Return (x, y) of the center of cell containing provided text 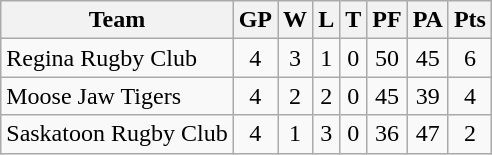
Moose Jaw Tigers (117, 96)
Pts (470, 20)
50 (387, 58)
L (326, 20)
W (296, 20)
6 (470, 58)
GP (255, 20)
47 (428, 134)
PF (387, 20)
PA (428, 20)
36 (387, 134)
Saskatoon Rugby Club (117, 134)
Team (117, 20)
Regina Rugby Club (117, 58)
39 (428, 96)
T (354, 20)
